Provide the (X, Y) coordinate of the cell's center where the given text is located.  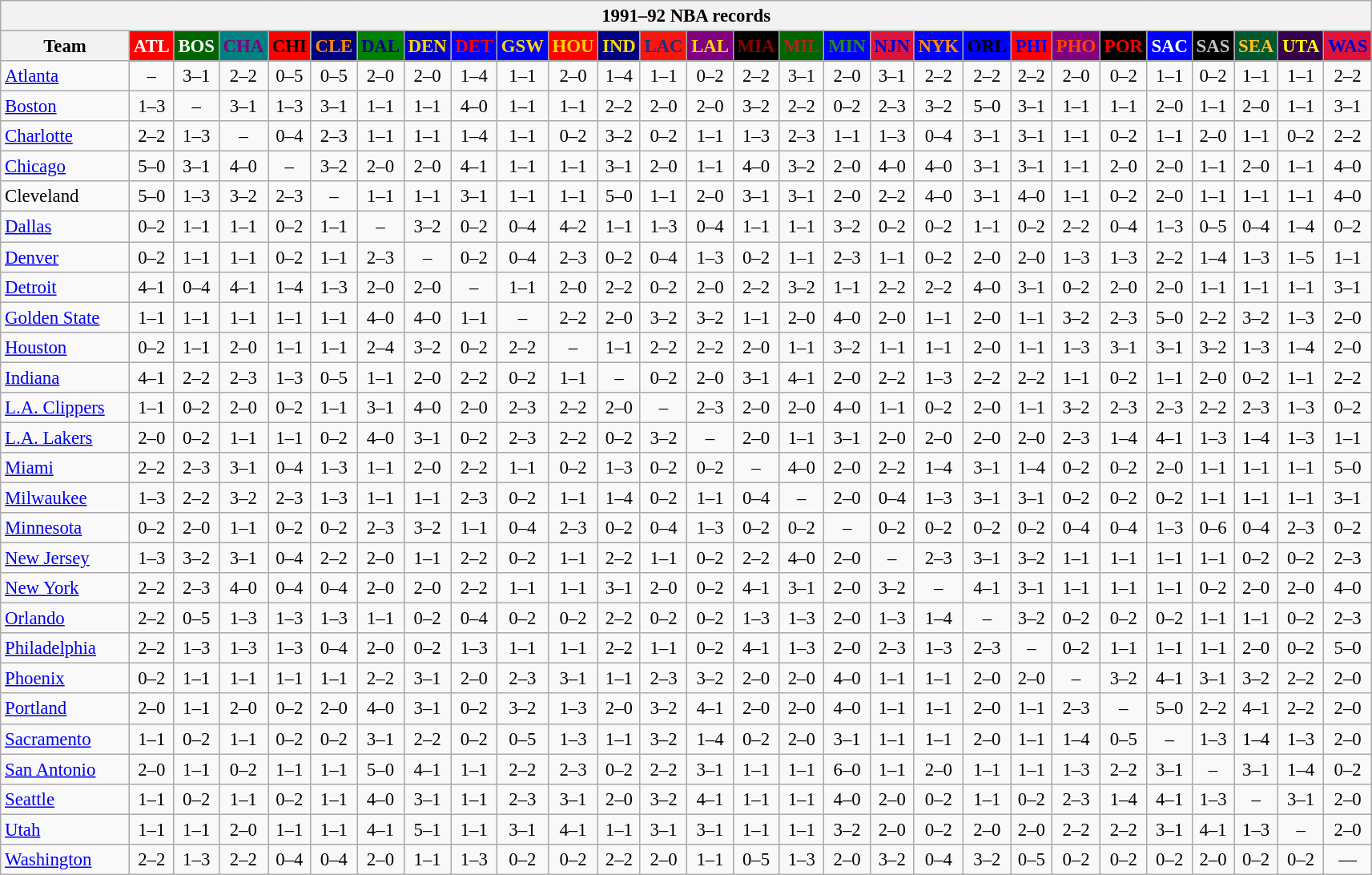
Milwaukee (66, 498)
MIN (847, 46)
BOS (196, 46)
CHI (289, 46)
SAC (1169, 46)
NJN (892, 46)
Minnesota (66, 528)
LAL (710, 46)
Boston (66, 107)
Portland (66, 709)
CLE (333, 46)
POR (1123, 46)
6–0 (847, 769)
Miami (66, 468)
Detroit (66, 287)
HOU (573, 46)
Indiana (66, 377)
— (1348, 860)
Phoenix (66, 679)
SAS (1213, 46)
NYK (939, 46)
Team (66, 46)
Houston (66, 347)
Dallas (66, 227)
Seattle (66, 799)
MIA (756, 46)
1991–92 NBA records (686, 16)
Sacramento (66, 739)
San Antonio (66, 769)
L.A. Clippers (66, 408)
Denver (66, 257)
WAS (1348, 46)
Chicago (66, 167)
PHI (1032, 46)
4–2 (573, 227)
LAC (663, 46)
Orlando (66, 619)
MIL (802, 46)
Utah (66, 829)
UTA (1301, 46)
1–5 (1301, 257)
ORL (987, 46)
Cleveland (66, 196)
IND (619, 46)
Philadelphia (66, 648)
Washington (66, 860)
SEA (1256, 46)
New York (66, 588)
2–4 (381, 347)
New Jersey (66, 558)
Charlotte (66, 136)
DET (474, 46)
Atlanta (66, 76)
CHA (243, 46)
DAL (381, 46)
0–6 (1213, 528)
PHO (1076, 46)
5–1 (428, 829)
GSW (522, 46)
DEN (428, 46)
L.A. Lakers (66, 437)
Golden State (66, 317)
ATL (151, 46)
